Return the (x, y) coordinate for the center point of the cell that contains the specified text.  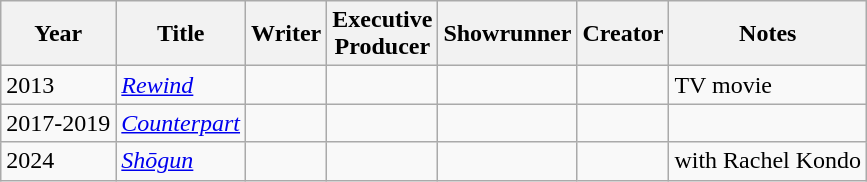
Rewind (181, 85)
2024 (58, 161)
Counterpart (181, 123)
2013 (58, 85)
Creator (623, 34)
2017-2019 (58, 123)
Showrunner (508, 34)
TV movie (768, 85)
Shōgun (181, 161)
Year (58, 34)
Title (181, 34)
Notes (768, 34)
ExecutiveProducer (382, 34)
with Rachel Kondo (768, 161)
Writer (286, 34)
